Return [x, y] of the center of cell containing provided text 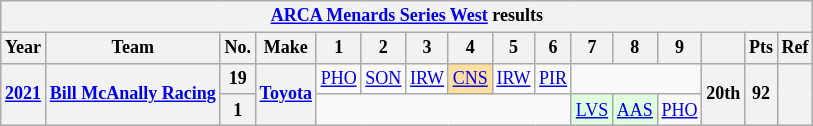
3 [428, 48]
PIR [554, 78]
AAS [634, 110]
2021 [24, 94]
9 [680, 48]
6 [554, 48]
Pts [762, 48]
Team [132, 48]
8 [634, 48]
19 [238, 78]
SON [384, 78]
4 [470, 48]
92 [762, 94]
CNS [470, 78]
2 [384, 48]
No. [238, 48]
Toyota [286, 94]
LVS [592, 110]
7 [592, 48]
Bill McAnally Racing [132, 94]
Year [24, 48]
ARCA Menards Series West results [407, 16]
20th [724, 94]
Ref [795, 48]
5 [514, 48]
Make [286, 48]
